For the text-containing cell, return its midpoint in (X, Y) coordinate format. 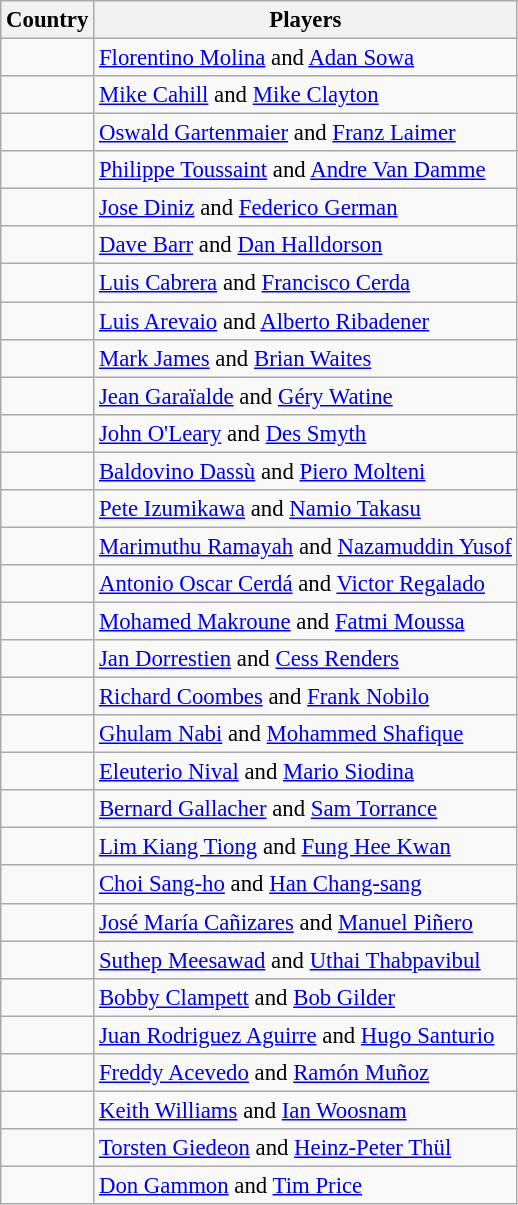
Ghulam Nabi and Mohammed Shafique (306, 734)
Jan Dorrestien and Cess Renders (306, 659)
Florentino Molina and Adan Sowa (306, 58)
Juan Rodriguez Aguirre and Hugo Santurio (306, 1035)
Mark James and Brian Waites (306, 358)
Pete Izumikawa and Namio Takasu (306, 509)
Lim Kiang Tiong and Fung Hee Kwan (306, 847)
Bernard Gallacher and Sam Torrance (306, 809)
Baldovino Dassù and Piero Molteni (306, 471)
Mohamed Makroune and Fatmi Moussa (306, 621)
Freddy Acevedo and Ramón Muñoz (306, 1073)
Choi Sang-ho and Han Chang-sang (306, 885)
Eleuterio Nival and Mario Siodina (306, 772)
Bobby Clampett and Bob Gilder (306, 997)
Keith Williams and Ian Woosnam (306, 1110)
Richard Coombes and Frank Nobilo (306, 697)
Jean Garaïalde and Géry Watine (306, 396)
Players (306, 20)
Luis Cabrera and Francisco Cerda (306, 283)
Philippe Toussaint and Andre Van Damme (306, 170)
Oswald Gartenmaier and Franz Laimer (306, 133)
Mike Cahill and Mike Clayton (306, 95)
Suthep Meesawad and Uthai Thabpavibul (306, 960)
Marimuthu Ramayah and Nazamuddin Yusof (306, 546)
Don Gammon and Tim Price (306, 1185)
Dave Barr and Dan Halldorson (306, 245)
Antonio Oscar Cerdá and Victor Regalado (306, 584)
Country (48, 20)
Torsten Giedeon and Heinz-Peter Thül (306, 1148)
Jose Diniz and Federico German (306, 208)
John O'Leary and Des Smyth (306, 433)
Luis Arevaio and Alberto Ribadener (306, 321)
José María Cañizares and Manuel Piñero (306, 922)
